For the text-containing cell, return its midpoint in (x, y) coordinate format. 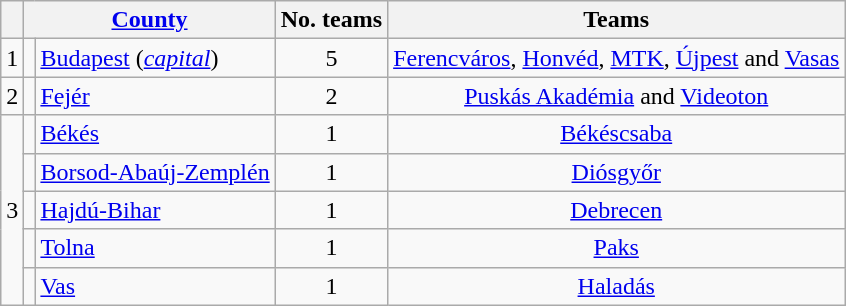
Haladás (616, 286)
Puskás Akadémia and Videoton (616, 96)
Fejér (155, 96)
3 (12, 210)
Budapest (capital) (155, 58)
County (150, 20)
Vas (155, 286)
Diósgyőr (616, 172)
Hajdú-Bihar (155, 210)
Teams (616, 20)
5 (331, 58)
Tolna (155, 248)
Békéscsaba (616, 134)
Borsod-Abaúj-Zemplén (155, 172)
Paks (616, 248)
Békés (155, 134)
Ferencváros, Honvéd, MTK, Újpest and Vasas (616, 58)
No. teams (331, 20)
Debrecen (616, 210)
